Find where the given text appears and provide that cell's center as [X, Y] coordinate. 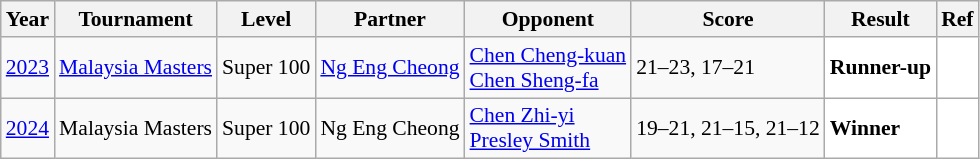
2023 [28, 68]
Chen Zhi-yi Presley Smith [548, 128]
Ref [957, 19]
Runner-up [880, 68]
Result [880, 19]
21–23, 17–21 [728, 68]
Chen Cheng-kuan Chen Sheng-fa [548, 68]
19–21, 21–15, 21–12 [728, 128]
Opponent [548, 19]
Level [266, 19]
Partner [390, 19]
2024 [28, 128]
Score [728, 19]
Winner [880, 128]
Year [28, 19]
Tournament [136, 19]
